Determine the [x, y] coordinate at the center of the cell enclosing the given text.  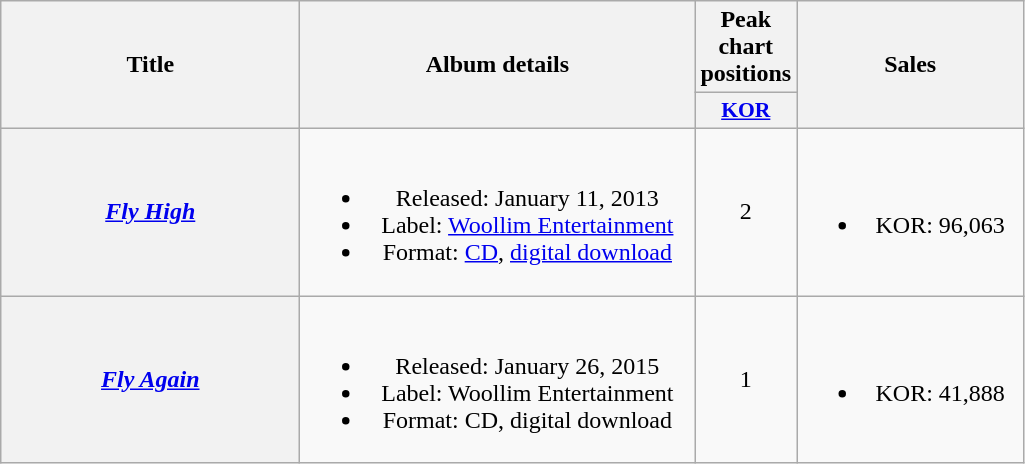
KOR: 41,888 [910, 380]
KOR [746, 111]
Album details [498, 65]
KOR: 96,063 [910, 212]
Fly High [150, 212]
Sales [910, 65]
Peak chart positions [746, 47]
Fly Again [150, 380]
Released: January 26, 2015Label: Woollim EntertainmentFormat: CD, digital download [498, 380]
Released: January 11, 2013Label: Woollim EntertainmentFormat: CD, digital download [498, 212]
2 [746, 212]
1 [746, 380]
Title [150, 65]
